For the text-containing cell, return its midpoint in [x, y] coordinate format. 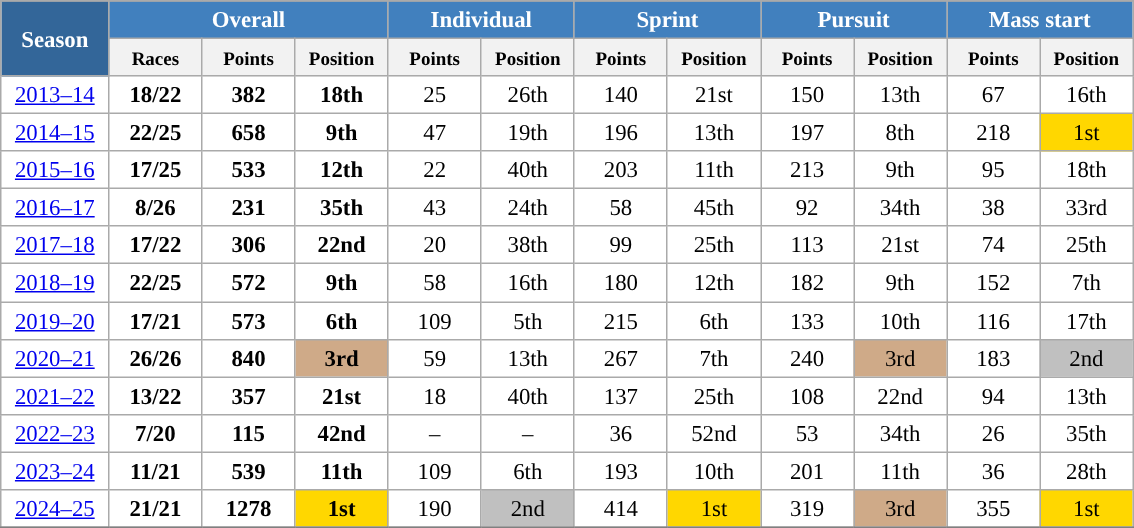
2019–20 [55, 321]
Mass start [1040, 20]
218 [994, 133]
43 [434, 208]
2018–19 [55, 283]
382 [248, 95]
22 [434, 170]
215 [620, 321]
116 [994, 321]
267 [620, 358]
240 [806, 358]
95 [994, 170]
2023–24 [55, 471]
38th [528, 245]
183 [994, 358]
24th [528, 208]
203 [620, 170]
17/22 [156, 245]
92 [806, 208]
25 [434, 95]
840 [248, 358]
2013–14 [55, 95]
193 [620, 471]
2017–18 [55, 245]
17/21 [156, 321]
33rd [1086, 208]
197 [806, 133]
190 [434, 509]
Overall [248, 20]
Races [156, 58]
414 [620, 509]
213 [806, 170]
Season [55, 38]
355 [994, 509]
306 [248, 245]
180 [620, 283]
108 [806, 396]
42nd [342, 433]
182 [806, 283]
53 [806, 433]
2016–17 [55, 208]
2020–21 [55, 358]
152 [994, 283]
196 [620, 133]
113 [806, 245]
11/21 [156, 471]
20 [434, 245]
2021–22 [55, 396]
201 [806, 471]
133 [806, 321]
99 [620, 245]
26th [528, 95]
231 [248, 208]
59 [434, 358]
137 [620, 396]
658 [248, 133]
115 [248, 433]
13/22 [156, 396]
2024–25 [55, 509]
539 [248, 471]
18 [434, 396]
Sprint [667, 20]
19th [528, 133]
2015–16 [55, 170]
2014–15 [55, 133]
18/22 [156, 95]
17th [1086, 321]
8th [900, 133]
357 [248, 396]
52nd [714, 433]
5th [528, 321]
8/26 [156, 208]
2022–23 [55, 433]
21/21 [156, 509]
573 [248, 321]
533 [248, 170]
17/25 [156, 170]
28th [1086, 471]
319 [806, 509]
1278 [248, 509]
26 [994, 433]
38 [994, 208]
572 [248, 283]
94 [994, 396]
67 [994, 95]
150 [806, 95]
7/20 [156, 433]
45th [714, 208]
Pursuit [853, 20]
140 [620, 95]
47 [434, 133]
26/26 [156, 358]
Individual [481, 20]
74 [994, 245]
